Return the [X, Y] coordinate for the center point of the cell that contains the specified text.  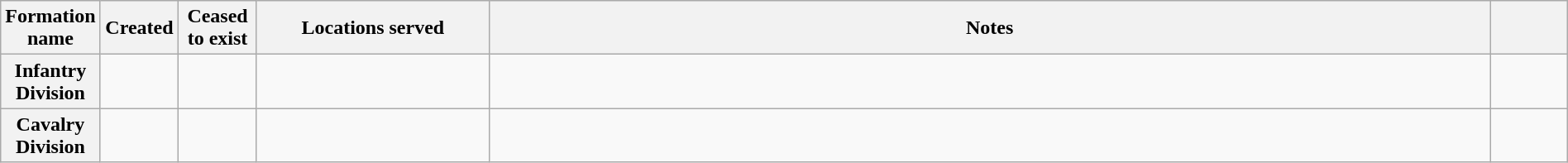
Formation name [50, 28]
Infantry Division [50, 81]
Cavalry Division [50, 136]
Notes [989, 28]
Ceased to exist [218, 28]
Locations served [372, 28]
Created [139, 28]
